Determine the [X, Y] coordinate at the center of the cell enclosing the given text.  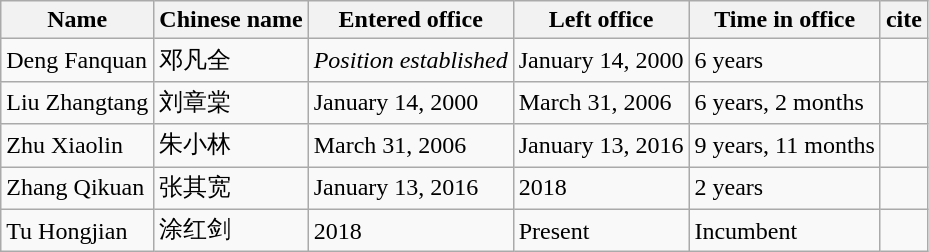
6 years [784, 60]
张其宽 [231, 188]
Zhu Xiaolin [78, 146]
Entered office [410, 20]
Liu Zhangtang [78, 102]
Zhang Qikuan [78, 188]
邓凡全 [231, 60]
Chinese name [231, 20]
涂红剑 [231, 230]
Position established [410, 60]
6 years, 2 months [784, 102]
Deng Fanquan [78, 60]
cite [904, 20]
2 years [784, 188]
Time in office [784, 20]
Present [601, 230]
9 years, 11 months [784, 146]
刘章棠 [231, 102]
Incumbent [784, 230]
Name [78, 20]
Tu Hongjian [78, 230]
Left office [601, 20]
朱小林 [231, 146]
